Detect which cell encompasses the target text, then output its (x, y) center coordinate. 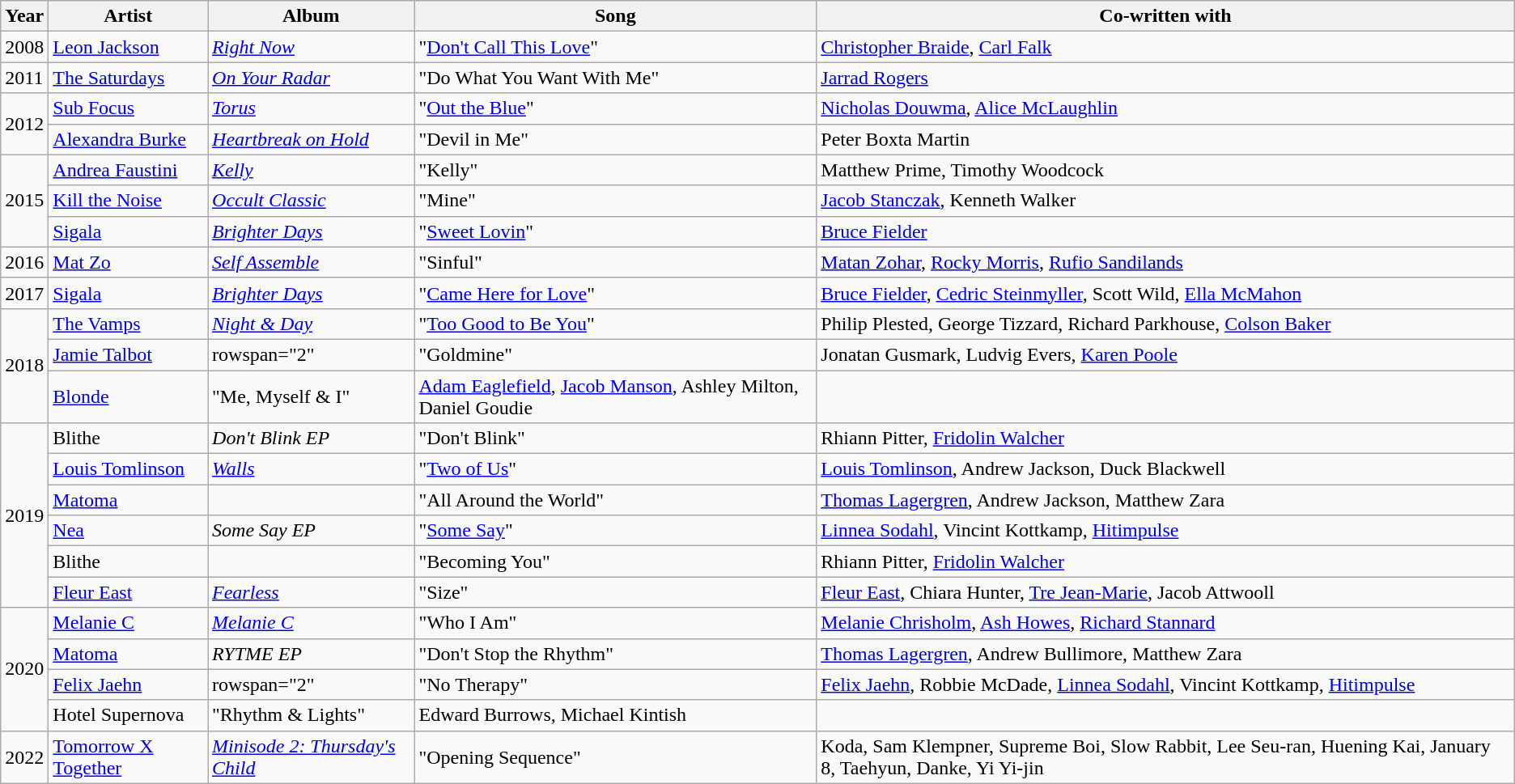
Self Assemble (311, 262)
"Rhythm & Lights" (311, 715)
Linnea Sodahl, Vincint Kottkamp, Hitimpulse (1165, 531)
"Who I Am" (615, 623)
Kill the Noise (128, 201)
Hotel Supernova (128, 715)
Melanie Chrisholm, Ash Howes, Richard Stannard (1165, 623)
"Devil in Me" (615, 139)
Blonde (128, 396)
2012 (24, 124)
2019 (24, 515)
"Two of Us" (615, 469)
Louis Tomlinson, Andrew Jackson, Duck Blackwell (1165, 469)
"Don't Stop the Rhythm" (615, 654)
"Don't Blink" (615, 439)
Nea (128, 531)
Co-written with (1165, 16)
Right Now (311, 47)
Tomorrow X Together (128, 757)
Bruce Fielder (1165, 231)
2016 (24, 262)
Thomas Lagergren, Andrew Jackson, Matthew Zara (1165, 500)
"Becoming You" (615, 562)
Walls (311, 469)
Heartbreak on Hold (311, 139)
Matthew Prime, Timothy Woodcock (1165, 170)
Year (24, 16)
Song (615, 16)
RYTME EP (311, 654)
"Mine" (615, 201)
Fearless (311, 592)
"Size" (615, 592)
"Out the Blue" (615, 108)
"Don't Call This Love" (615, 47)
"Me, Myself & I" (311, 396)
The Saturdays (128, 78)
Thomas Lagergren, Andrew Bullimore, Matthew Zara (1165, 654)
Torus (311, 108)
Andrea Faustini (128, 170)
"Too Good to Be You" (615, 324)
Adam Eaglefield, Jacob Manson, Ashley Milton, Daniel Goudie (615, 396)
Matan Zohar, Rocky Morris, Rufio Sandilands (1165, 262)
Edward Burrows, Michael Kintish (615, 715)
Some Say EP (311, 531)
"Came Here for Love" (615, 293)
"Opening Sequence" (615, 757)
2011 (24, 78)
Artist (128, 16)
"No Therapy" (615, 684)
Jonatan Gusmark, Ludvig Evers, Karen Poole (1165, 354)
Felix Jaehn, Robbie McDade, Linnea Sodahl, Vincint Kottkamp, Hitimpulse (1165, 684)
2022 (24, 757)
"Sinful" (615, 262)
2008 (24, 47)
Nicholas Douwma, Alice McLaughlin (1165, 108)
Sub Focus (128, 108)
"Some Say" (615, 531)
"Sweet Lovin" (615, 231)
Don't Blink EP (311, 439)
The Vamps (128, 324)
2018 (24, 366)
Album (311, 16)
2017 (24, 293)
2020 (24, 669)
On Your Radar (311, 78)
Fleur East (128, 592)
Christopher Braide, Carl Falk (1165, 47)
Jacob Stanczak, Kenneth Walker (1165, 201)
Bruce Fielder, Cedric Steinmyller, Scott Wild, Ella McMahon (1165, 293)
Fleur East, Chiara Hunter, Tre Jean-Marie, Jacob Attwooll (1165, 592)
Kelly (311, 170)
Koda, Sam Klempner, Supreme Boi, Slow Rabbit, Lee Seu-ran, Huening Kai, January 8, Taehyun, Danke, Yi Yi-jin (1165, 757)
Night & Day (311, 324)
"Kelly" (615, 170)
Occult Classic (311, 201)
"Do What You Want With Me" (615, 78)
Leon Jackson (128, 47)
Peter Boxta Martin (1165, 139)
"All Around the World" (615, 500)
Alexandra Burke (128, 139)
2015 (24, 201)
Philip Plested, George Tizzard, Richard Parkhouse, Colson Baker (1165, 324)
"Goldmine" (615, 354)
Jarrad Rogers (1165, 78)
Mat Zo (128, 262)
Louis Tomlinson (128, 469)
Felix Jaehn (128, 684)
Minisode 2: Thursday's Child (311, 757)
Jamie Talbot (128, 354)
